Output the (x, y) coordinate of the center of the cell containing the given text.  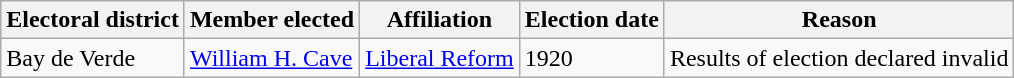
William H. Cave (272, 58)
Member elected (272, 20)
Electoral district (93, 20)
Reason (839, 20)
Results of election declared invalid (839, 58)
Bay de Verde (93, 58)
1920 (592, 58)
Affiliation (440, 20)
Election date (592, 20)
Liberal Reform (440, 58)
